Extract the [x, y] coordinate from the center of the cell holding the provided text.  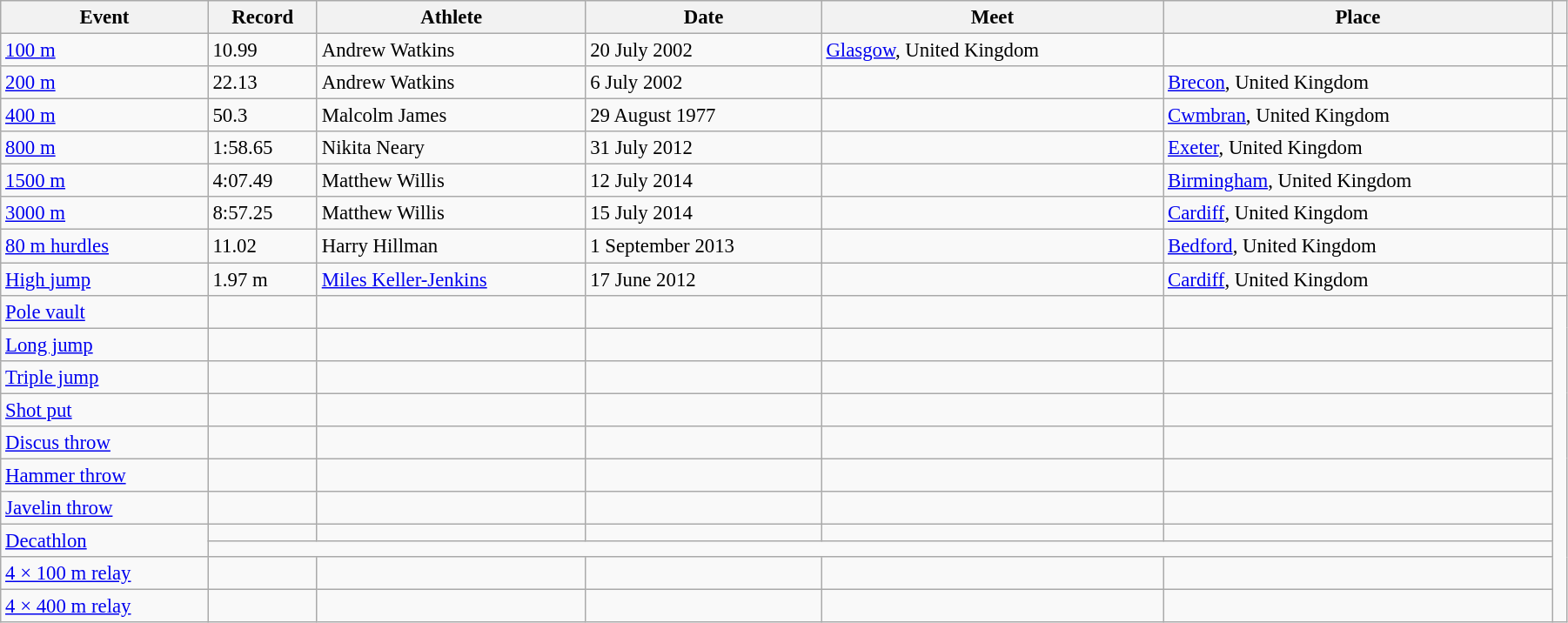
Athlete [451, 17]
Brecon, United Kingdom [1357, 83]
12 July 2014 [703, 181]
Nikita Neary [451, 148]
Place [1357, 17]
Long jump [104, 345]
Decathlon [104, 540]
20 July 2002 [703, 50]
Bedford, United Kingdom [1357, 246]
4:07.49 [263, 181]
15 July 2014 [703, 213]
High jump [104, 279]
1:58.65 [263, 148]
Exeter, United Kingdom [1357, 148]
Glasgow, United Kingdom [992, 50]
Triple jump [104, 377]
50.3 [263, 116]
100 m [104, 50]
17 June 2012 [703, 279]
Malcolm James [451, 116]
Pole vault [104, 311]
80 m hurdles [104, 246]
800 m [104, 148]
Date [703, 17]
8:57.25 [263, 213]
3000 m [104, 213]
4 × 100 m relay [104, 573]
Miles Keller-Jenkins [451, 279]
Record [263, 17]
Harry Hillman [451, 246]
Hammer throw [104, 475]
Discus throw [104, 443]
Event [104, 17]
200 m [104, 83]
1500 m [104, 181]
11.02 [263, 246]
1 September 2013 [703, 246]
6 July 2002 [703, 83]
Shot put [104, 410]
Javelin throw [104, 508]
Cwmbran, United Kingdom [1357, 116]
10.99 [263, 50]
Meet [992, 17]
22.13 [263, 83]
29 August 1977 [703, 116]
31 July 2012 [703, 148]
4 × 400 m relay [104, 606]
1.97 m [263, 279]
400 m [104, 116]
Birmingham, United Kingdom [1357, 181]
